Identify which cell holds the provided text, then report its [x, y] central coordinate. 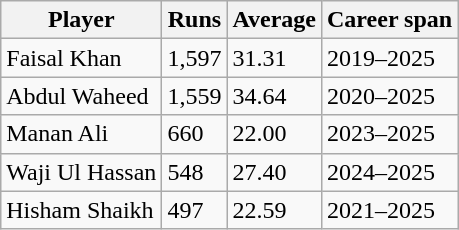
2024–2025 [389, 172]
31.31 [274, 58]
Manan Ali [82, 134]
Faisal Khan [82, 58]
Abdul Waheed [82, 96]
2019–2025 [389, 58]
497 [194, 210]
34.64 [274, 96]
2021–2025 [389, 210]
22.00 [274, 134]
Runs [194, 20]
22.59 [274, 210]
2020–2025 [389, 96]
548 [194, 172]
Hisham Shaikh [82, 210]
1,559 [194, 96]
2023–2025 [389, 134]
Waji Ul Hassan [82, 172]
Career span [389, 20]
Average [274, 20]
1,597 [194, 58]
660 [194, 134]
27.40 [274, 172]
Player [82, 20]
